Detect which cell encompasses the target text, then output its [x, y] center coordinate. 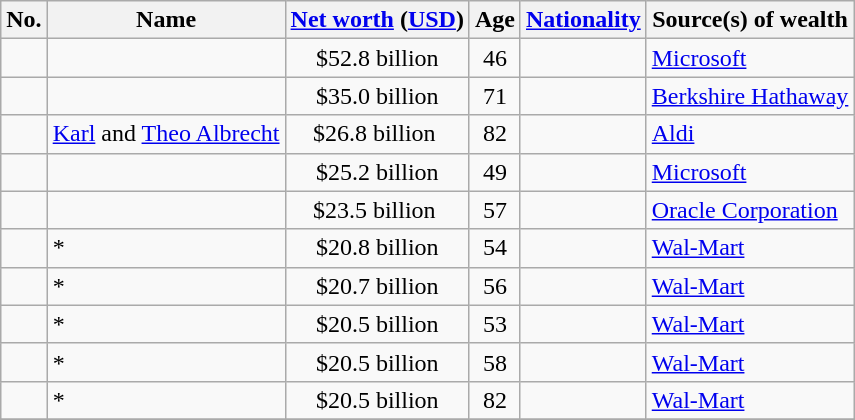
$23.5 billion [377, 210]
No. [24, 20]
56 [494, 286]
Aldi [750, 134]
57 [494, 210]
Name [166, 20]
Net worth (USD) [377, 20]
46 [494, 58]
49 [494, 172]
$25.2 billion [377, 172]
Nationality [583, 20]
$26.8 billion [377, 134]
$20.8 billion [377, 248]
$35.0 billion [377, 96]
$52.8 billion [377, 58]
54 [494, 248]
53 [494, 324]
Oracle Corporation [750, 210]
Berkshire Hathaway [750, 96]
Source(s) of wealth [750, 20]
71 [494, 96]
$20.7 billion [377, 286]
Age [494, 20]
58 [494, 362]
Karl and Theo Albrecht [166, 134]
